Extract the (X, Y) coordinate from the center of the cell holding the provided text.  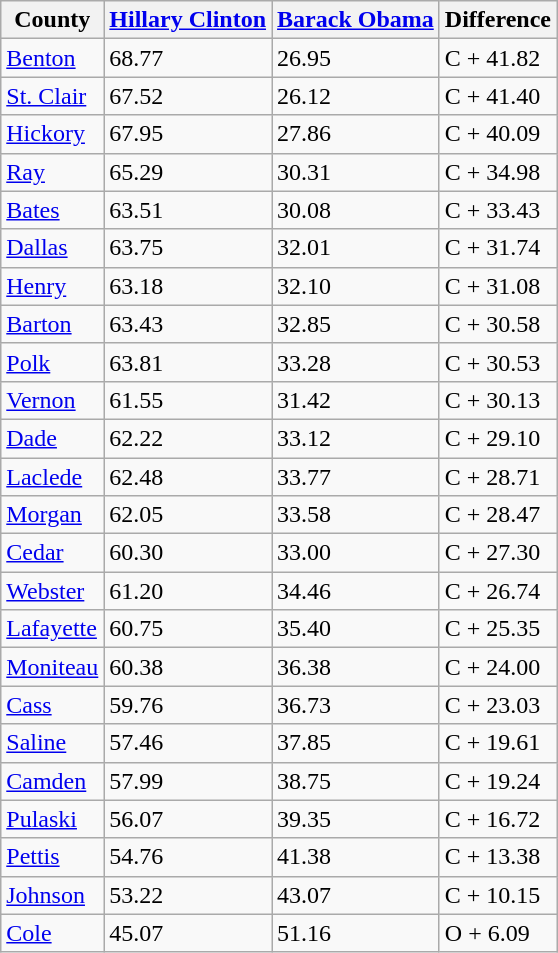
34.46 (356, 591)
35.40 (356, 629)
Bates (52, 210)
63.43 (188, 324)
Saline (52, 743)
27.86 (356, 134)
Henry (52, 286)
61.20 (188, 591)
Polk (52, 362)
62.05 (188, 515)
C + 16.72 (498, 819)
C + 10.15 (498, 895)
57.46 (188, 743)
Lafayette (52, 629)
C + 13.38 (498, 857)
63.75 (188, 248)
56.07 (188, 819)
62.48 (188, 477)
Vernon (52, 400)
31.42 (356, 400)
32.10 (356, 286)
62.22 (188, 438)
60.75 (188, 629)
C + 31.08 (498, 286)
36.73 (356, 705)
Pulaski (52, 819)
St. Clair (52, 96)
33.58 (356, 515)
60.30 (188, 553)
Difference (498, 20)
Morgan (52, 515)
61.55 (188, 400)
59.76 (188, 705)
C + 30.58 (498, 324)
Dallas (52, 248)
C + 19.24 (498, 781)
Cole (52, 933)
45.07 (188, 933)
Hillary Clinton (188, 20)
26.95 (356, 58)
26.12 (356, 96)
36.38 (356, 667)
Pettis (52, 857)
63.81 (188, 362)
C + 29.10 (498, 438)
30.31 (356, 172)
C + 19.61 (498, 743)
C + 25.35 (498, 629)
32.01 (356, 248)
33.28 (356, 362)
54.76 (188, 857)
41.38 (356, 857)
33.77 (356, 477)
C + 23.03 (498, 705)
C + 30.53 (498, 362)
O + 6.09 (498, 933)
C + 24.00 (498, 667)
C + 30.13 (498, 400)
65.29 (188, 172)
C + 33.43 (498, 210)
Cedar (52, 553)
32.85 (356, 324)
53.22 (188, 895)
67.52 (188, 96)
C + 26.74 (498, 591)
Ray (52, 172)
30.08 (356, 210)
Cass (52, 705)
39.35 (356, 819)
Dade (52, 438)
C + 28.47 (498, 515)
Laclede (52, 477)
Barack Obama (356, 20)
38.75 (356, 781)
63.51 (188, 210)
C + 40.09 (498, 134)
63.18 (188, 286)
Moniteau (52, 667)
67.95 (188, 134)
Webster (52, 591)
43.07 (356, 895)
C + 31.74 (498, 248)
57.99 (188, 781)
C + 41.82 (498, 58)
60.38 (188, 667)
Johnson (52, 895)
Barton (52, 324)
33.12 (356, 438)
C + 34.98 (498, 172)
68.77 (188, 58)
51.16 (356, 933)
C + 28.71 (498, 477)
Camden (52, 781)
33.00 (356, 553)
C + 41.40 (498, 96)
County (52, 20)
37.85 (356, 743)
Hickory (52, 134)
C + 27.30 (498, 553)
Benton (52, 58)
